Search for the cell housing the specified text and yield its [x, y] center coordinate. 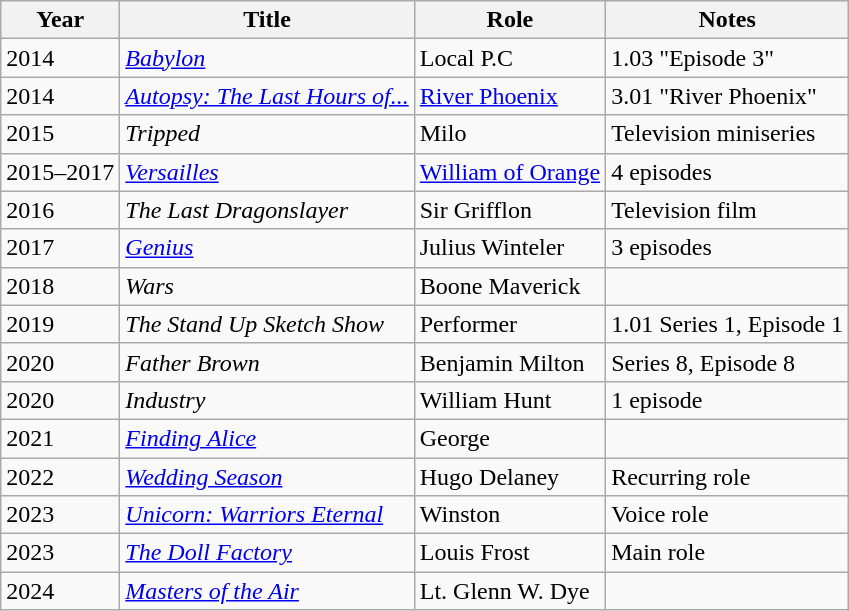
Title [267, 20]
The Stand Up Sketch Show [267, 324]
Recurring role [728, 477]
Performer [510, 324]
The Doll Factory [267, 553]
Masters of the Air [267, 591]
2015–2017 [60, 172]
Boone Maverick [510, 286]
3 episodes [728, 248]
The Last Dragonslayer [267, 210]
2018 [60, 286]
William Hunt [510, 400]
Louis Frost [510, 553]
Versailles [267, 172]
Sir Grifflon [510, 210]
4 episodes [728, 172]
Local P.C [510, 58]
1 episode [728, 400]
Genius [267, 248]
1.01 Series 1, Episode 1 [728, 324]
Role [510, 20]
Notes [728, 20]
Benjamin Milton [510, 362]
River Phoenix [510, 96]
3.01 "River Phoenix" [728, 96]
Television film [728, 210]
Winston [510, 515]
2021 [60, 438]
Lt. Glenn W. Dye [510, 591]
Series 8, Episode 8 [728, 362]
Finding Alice [267, 438]
Unicorn: Warriors Eternal [267, 515]
Father Brown [267, 362]
1.03 "Episode 3" [728, 58]
Julius Winteler [510, 248]
Tripped [267, 134]
Voice role [728, 515]
Milo [510, 134]
Year [60, 20]
Television miniseries [728, 134]
2022 [60, 477]
2024 [60, 591]
2015 [60, 134]
Industry [267, 400]
Main role [728, 553]
2017 [60, 248]
2016 [60, 210]
William of Orange [510, 172]
Hugo Delaney [510, 477]
2019 [60, 324]
Autopsy: The Last Hours of... [267, 96]
Babylon [267, 58]
Wedding Season [267, 477]
George [510, 438]
Wars [267, 286]
